Return [X, Y] of the center of cell containing provided text 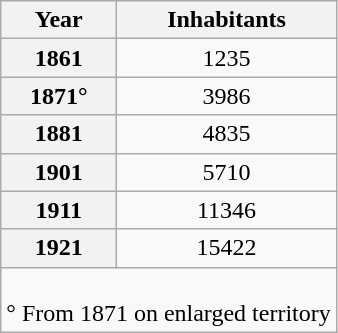
Inhabitants [226, 20]
1901 [59, 172]
° From 1871 on enlarged territory [168, 300]
1921 [59, 248]
4835 [226, 134]
1871° [59, 96]
1911 [59, 210]
3986 [226, 96]
1235 [226, 58]
1861 [59, 58]
1881 [59, 134]
Year [59, 20]
11346 [226, 210]
15422 [226, 248]
5710 [226, 172]
